Locate the cell with the specified text and output its [X, Y] center coordinate. 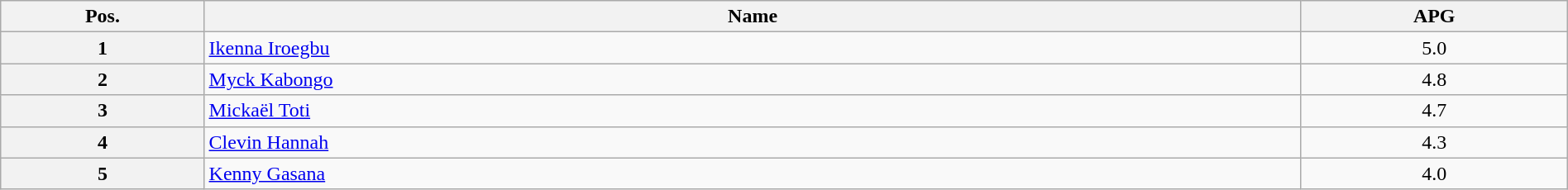
5.0 [1434, 48]
Kenny Gasana [753, 173]
5 [103, 173]
4 [103, 142]
4.8 [1434, 79]
Mickaël Toti [753, 111]
Myck Kabongo [753, 79]
Pos. [103, 17]
Clevin Hannah [753, 142]
2 [103, 79]
Ikenna Iroegbu [753, 48]
Name [753, 17]
4.3 [1434, 142]
APG [1434, 17]
4.0 [1434, 173]
1 [103, 48]
4.7 [1434, 111]
3 [103, 111]
